Detect which cell encompasses the target text, then output its (X, Y) center coordinate. 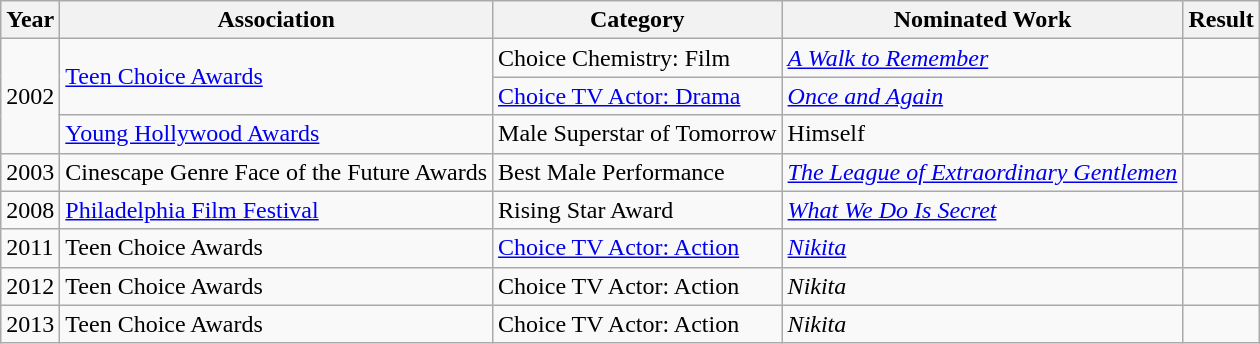
Male Superstar of Tomorrow (638, 134)
Choice Chemistry: Film (638, 58)
A Walk to Remember (982, 58)
Category (638, 20)
The League of Extraordinary Gentlemen (982, 172)
2013 (30, 324)
2011 (30, 248)
Rising Star Award (638, 210)
Nominated Work (982, 20)
Cinescape Genre Face of the Future Awards (276, 172)
Once and Again (982, 96)
Choice TV Actor: Drama (638, 96)
2003 (30, 172)
Philadelphia Film Festival (276, 210)
2002 (30, 96)
What We Do Is Secret (982, 210)
2012 (30, 286)
Young Hollywood Awards (276, 134)
Best Male Performance (638, 172)
Year (30, 20)
Result (1221, 20)
Association (276, 20)
Himself (982, 134)
2008 (30, 210)
